Search for the cell housing the specified text and yield its (x, y) center coordinate. 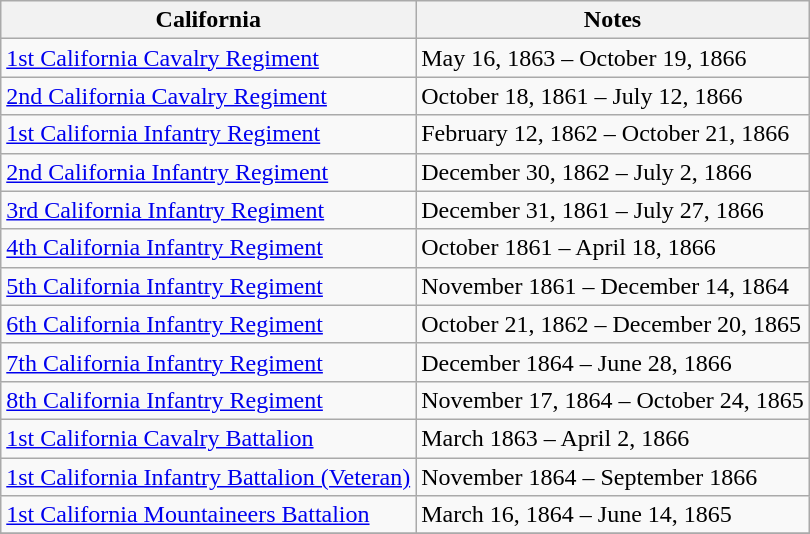
March 1863 – April 2, 1866 (613, 438)
1st California Infantry Battalion (Veteran) (208, 477)
November 1864 – September 1866 (613, 477)
5th California Infantry Regiment (208, 286)
4th California Infantry Regiment (208, 248)
November 17, 1864 – October 24, 1865 (613, 400)
Notes (613, 20)
2nd California Cavalry Regiment (208, 96)
December 1864 – June 28, 1866 (613, 362)
December 31, 1861 – July 27, 1866 (613, 210)
1st California Mountaineers Battalion (208, 515)
November 1861 – December 14, 1864 (613, 286)
2nd California Infantry Regiment (208, 172)
October 21, 1862 – December 20, 1865 (613, 324)
1st California Infantry Regiment (208, 134)
May 16, 1863 – October 19, 1866 (613, 58)
8th California Infantry Regiment (208, 400)
December 30, 1862 – July 2, 1866 (613, 172)
1st California Cavalry Regiment (208, 58)
February 12, 1862 – October 21, 1866 (613, 134)
California (208, 20)
1st California Cavalry Battalion (208, 438)
7th California Infantry Regiment (208, 362)
March 16, 1864 – June 14, 1865 (613, 515)
October 1861 – April 18, 1866 (613, 248)
October 18, 1861 – July 12, 1866 (613, 96)
3rd California Infantry Regiment (208, 210)
6th California Infantry Regiment (208, 324)
